Pinpoint the cell where the given text exists, returning its [X, Y] midpoint coordinate. 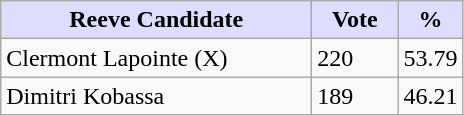
Dimitri Kobassa [156, 96]
% [430, 20]
220 [355, 58]
Vote [355, 20]
Clermont Lapointe (X) [156, 58]
53.79 [430, 58]
46.21 [430, 96]
Reeve Candidate [156, 20]
189 [355, 96]
